Return the (X, Y) coordinate for the center point of the cell that contains the specified text.  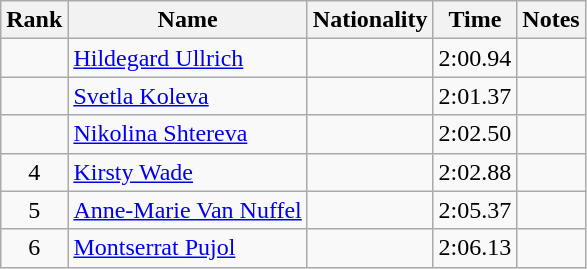
6 (34, 248)
Name (188, 20)
Rank (34, 20)
4 (34, 172)
2:05.37 (475, 210)
Nationality (370, 20)
Hildegard Ullrich (188, 58)
2:06.13 (475, 248)
2:01.37 (475, 96)
2:02.88 (475, 172)
2:00.94 (475, 58)
Nikolina Shtereva (188, 134)
2:02.50 (475, 134)
Notes (551, 20)
Anne-Marie Van Nuffel (188, 210)
Kirsty Wade (188, 172)
5 (34, 210)
Svetla Koleva (188, 96)
Montserrat Pujol (188, 248)
Time (475, 20)
